Identify which cell holds the provided text, then report its (X, Y) central coordinate. 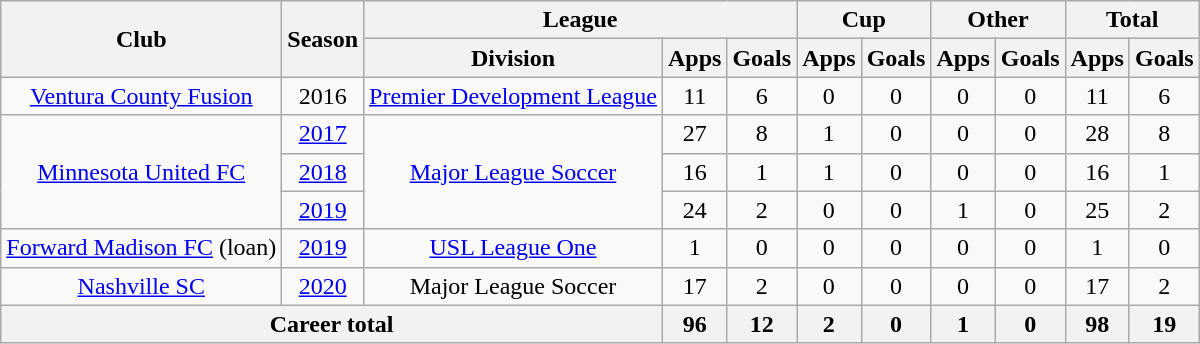
Nashville SC (142, 286)
Division (514, 58)
Season (323, 39)
24 (694, 210)
Ventura County Fusion (142, 96)
19 (1164, 324)
Total (1132, 20)
USL League One (514, 248)
Forward Madison FC (loan) (142, 248)
Cup (864, 20)
Minnesota United FC (142, 172)
Career total (332, 324)
27 (694, 134)
Other (998, 20)
98 (1097, 324)
96 (694, 324)
2017 (323, 134)
2016 (323, 96)
Club (142, 39)
Premier Development League (514, 96)
2020 (323, 286)
25 (1097, 210)
28 (1097, 134)
League (580, 20)
12 (762, 324)
2018 (323, 172)
